Find where the given text appears and provide that cell's center as (x, y) coordinate. 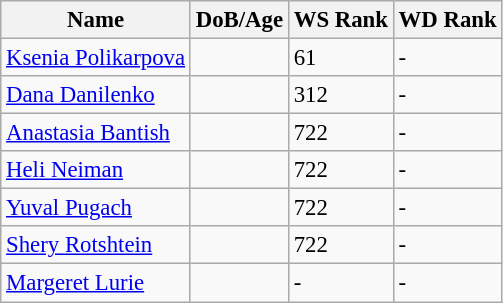
Yuval Pugach (96, 208)
Margeret Lurie (96, 283)
312 (340, 95)
Ksenia Polikarpova (96, 58)
Name (96, 20)
Anastasia Bantish (96, 133)
Heli Neiman (96, 170)
Shery Rotshtein (96, 245)
DoB/Age (239, 20)
WD Rank (448, 20)
WS Rank (340, 20)
Dana Danilenko (96, 95)
61 (340, 58)
